Capture the cell that displays the provided text and extract its (x, y) central coordinate. 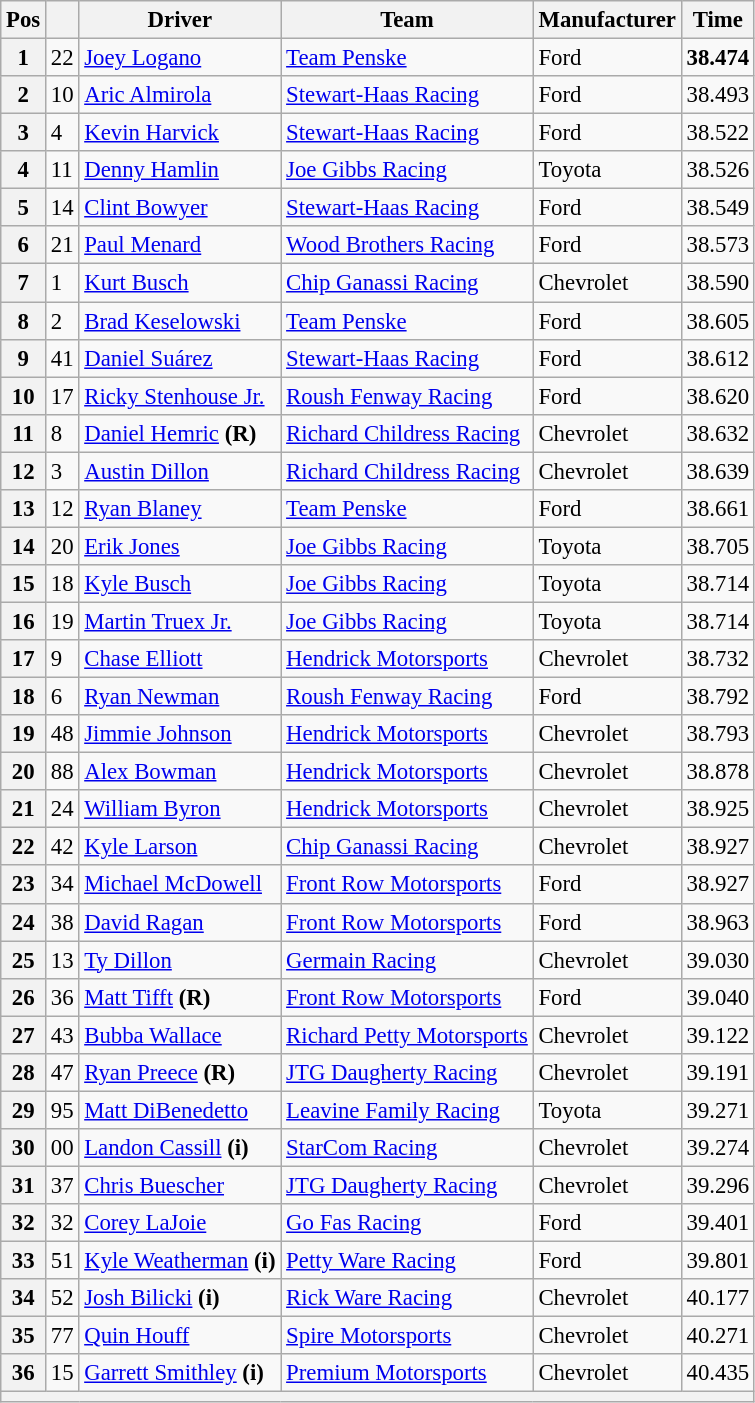
Petty Ware Racing (407, 1261)
47 (62, 1073)
Leavine Family Racing (407, 1110)
William Byron (180, 809)
77 (62, 1336)
Landon Cassill (i) (180, 1148)
Team (407, 20)
38.963 (718, 922)
Aric Almirola (180, 95)
39.801 (718, 1261)
Chase Elliott (180, 659)
41 (62, 358)
37 (62, 1185)
35 (24, 1336)
29 (24, 1110)
39.040 (718, 997)
StarCom Racing (407, 1148)
Germain Racing (407, 960)
38.792 (718, 697)
16 (24, 621)
40.177 (718, 1298)
51 (62, 1261)
Wood Brothers Racing (407, 245)
Corey LaJoie (180, 1223)
25 (24, 960)
39.191 (718, 1073)
27 (24, 1035)
38.549 (718, 208)
Quin Houff (180, 1336)
39.401 (718, 1223)
Alex Bowman (180, 772)
Driver (180, 20)
38.732 (718, 659)
7 (24, 283)
52 (62, 1298)
Pos (24, 20)
23 (24, 885)
Ty Dillon (180, 960)
38.661 (718, 509)
39.122 (718, 1035)
Go Fas Racing (407, 1223)
Ryan Preece (R) (180, 1073)
38.605 (718, 321)
Brad Keselowski (180, 321)
Matt Tifft (R) (180, 997)
Denny Hamlin (180, 170)
38.878 (718, 772)
Garrett Smithley (i) (180, 1373)
00 (62, 1148)
38.493 (718, 95)
40.435 (718, 1373)
39.030 (718, 960)
48 (62, 734)
Kyle Weatherman (i) (180, 1261)
95 (62, 1110)
38.526 (718, 170)
Jimmie Johnson (180, 734)
38.620 (718, 396)
38.522 (718, 133)
Josh Bilicki (i) (180, 1298)
Daniel Hemric (R) (180, 433)
Michael McDowell (180, 885)
Ricky Stenhouse Jr. (180, 396)
43 (62, 1035)
Manufacturer (607, 20)
Ryan Blaney (180, 509)
39.296 (718, 1185)
38.590 (718, 283)
39.271 (718, 1110)
Chris Buescher (180, 1185)
Clint Bowyer (180, 208)
Ryan Newman (180, 697)
Daniel Suárez (180, 358)
Premium Motorsports (407, 1373)
38.612 (718, 358)
38.793 (718, 734)
Bubba Wallace (180, 1035)
Kyle Busch (180, 584)
88 (62, 772)
Richard Petty Motorsports (407, 1035)
38.573 (718, 245)
33 (24, 1261)
31 (24, 1185)
26 (24, 997)
30 (24, 1148)
Erik Jones (180, 546)
Martin Truex Jr. (180, 621)
Matt DiBenedetto (180, 1110)
Time (718, 20)
Spire Motorsports (407, 1336)
38.705 (718, 546)
Kyle Larson (180, 847)
Rick Ware Racing (407, 1298)
38.925 (718, 809)
Austin Dillon (180, 471)
38.632 (718, 433)
28 (24, 1073)
Paul Menard (180, 245)
42 (62, 847)
5 (24, 208)
David Ragan (180, 922)
Kevin Harvick (180, 133)
38.639 (718, 471)
39.274 (718, 1148)
38.474 (718, 58)
40.271 (718, 1336)
Joey Logano (180, 58)
38 (62, 922)
Kurt Busch (180, 283)
